Identify which cell holds the provided text, then report its (X, Y) central coordinate. 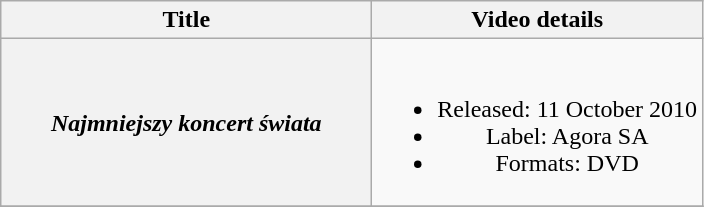
Released: 11 October 2010Label: Agora SAFormats: DVD (538, 122)
Najmniejszy koncert świata (186, 122)
Video details (538, 20)
Title (186, 20)
